Return (x, y) of the center of cell containing provided text 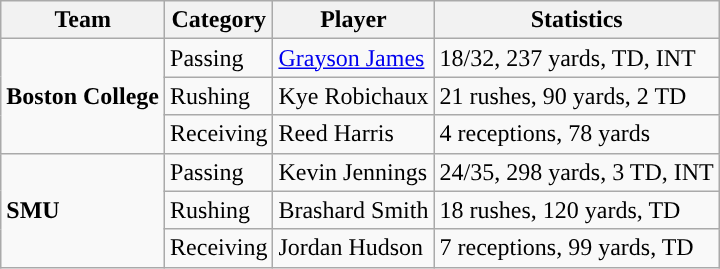
18/32, 237 yards, TD, INT (576, 58)
Kevin Jennings (354, 172)
Brashard Smith (354, 210)
SMU (83, 210)
Team (83, 20)
Category (219, 20)
7 receptions, 99 yards, TD (576, 248)
Boston College (83, 96)
4 receptions, 78 yards (576, 134)
Player (354, 20)
Grayson James (354, 58)
24/35, 298 yards, 3 TD, INT (576, 172)
21 rushes, 90 yards, 2 TD (576, 96)
Kye Robichaux (354, 96)
Jordan Hudson (354, 248)
Reed Harris (354, 134)
18 rushes, 120 yards, TD (576, 210)
Statistics (576, 20)
